From the cell containing the given text, extract its center point as (x, y) coordinate. 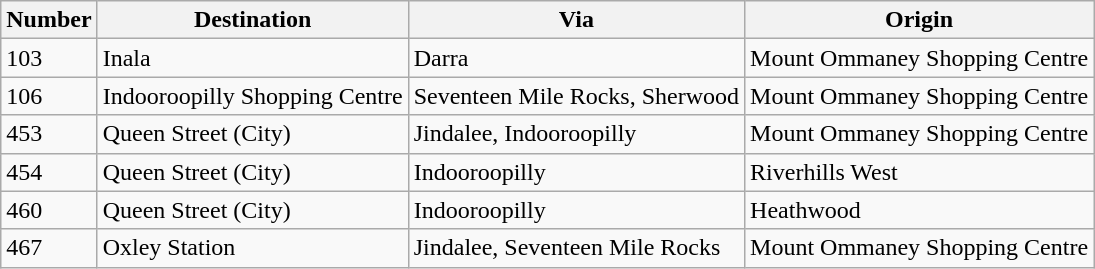
Number (49, 20)
Oxley Station (252, 248)
103 (49, 58)
Jindalee, Seventeen Mile Rocks (576, 248)
460 (49, 210)
Indooroopilly Shopping Centre (252, 96)
453 (49, 134)
Origin (920, 20)
Via (576, 20)
454 (49, 172)
Heathwood (920, 210)
Darra (576, 58)
Riverhills West (920, 172)
Inala (252, 58)
Destination (252, 20)
467 (49, 248)
Seventeen Mile Rocks, Sherwood (576, 96)
106 (49, 96)
Jindalee, Indooroopilly (576, 134)
